Extract the (X, Y) coordinate from the center of the cell holding the provided text.  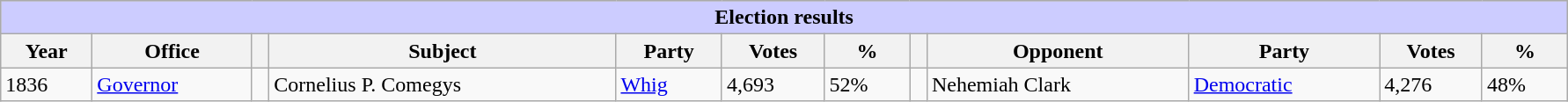
Year (47, 51)
48% (1524, 84)
4,276 (1431, 84)
Opponent (1058, 51)
Office (172, 51)
4,693 (773, 84)
Election results (785, 18)
Nehemiah Clark (1058, 84)
Democratic (1285, 84)
Subject (443, 51)
52% (868, 84)
Governor (172, 84)
1836 (47, 84)
Whig (669, 84)
Cornelius P. Comegys (443, 84)
